Detect which cell encompasses the target text, then output its [x, y] center coordinate. 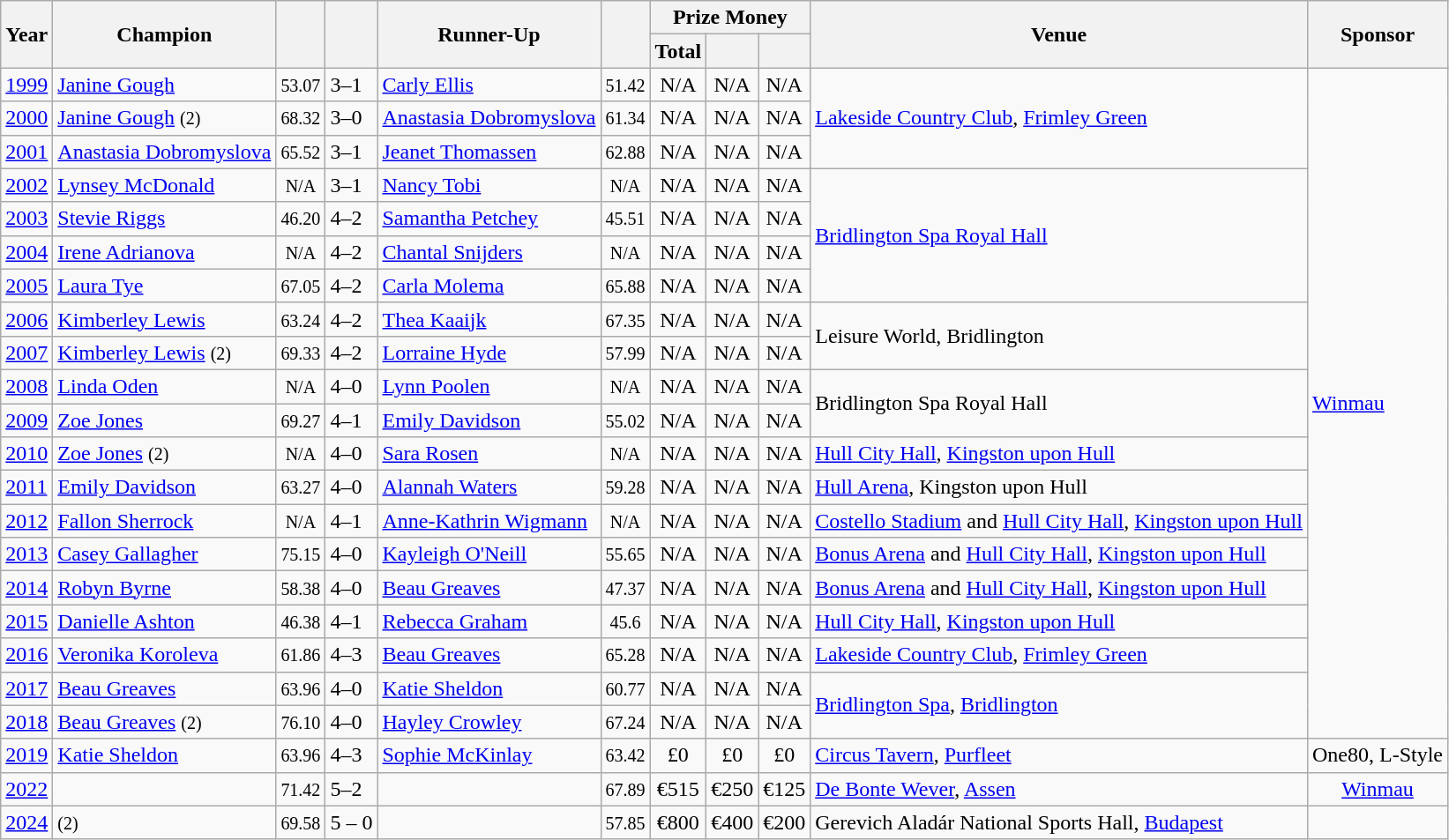
Fallon Sherrock [164, 521]
Prize Money [730, 18]
Thea Kaaijk [489, 319]
2013 [26, 554]
61.86 [301, 655]
Lynn Poolen [489, 386]
69.58 [301, 822]
2016 [26, 655]
2004 [26, 252]
Sponsor [1378, 34]
Kimberley Lewis [164, 319]
€800 [678, 822]
Kayleigh O'Neill [489, 554]
Champion [164, 34]
2012 [26, 521]
71.42 [301, 789]
Beau Greaves (2) [164, 722]
2018 [26, 722]
Kimberley Lewis (2) [164, 353]
Casey Gallagher [164, 554]
Janine Gough [164, 85]
Veronika Koroleva [164, 655]
Sophie McKinlay [489, 755]
61.34 [625, 118]
Hull Arena, Kingston upon Hull [1059, 487]
75.15 [301, 554]
45.6 [625, 621]
5–2 [351, 789]
2011 [26, 487]
57.99 [625, 353]
62.88 [625, 152]
One80, L-Style [1378, 755]
Nancy Tobi [489, 185]
2008 [26, 386]
Anne-Kathrin Wigmann [489, 521]
2017 [26, 688]
67.89 [625, 789]
69.27 [301, 420]
55.02 [625, 420]
2001 [26, 152]
Leisure World, Bridlington [1059, 336]
63.24 [301, 319]
Sara Rosen [489, 454]
63.42 [625, 755]
45.51 [625, 219]
65.88 [625, 286]
2003 [26, 219]
2010 [26, 454]
47.37 [625, 588]
€250 [732, 789]
2019 [26, 755]
2014 [26, 588]
Stevie Riggs [164, 219]
Jeanet Thomassen [489, 152]
Chantal Snijders [489, 252]
Costello Stadium and Hull City Hall, Kingston upon Hull [1059, 521]
Zoe Jones (2) [164, 454]
5 – 0 [351, 822]
2022 [26, 789]
65.28 [625, 655]
Samantha Petchey [489, 219]
51.42 [625, 85]
Irene Adrianova [164, 252]
57.85 [625, 822]
2005 [26, 286]
€200 [785, 822]
Year [26, 34]
3–0 [351, 118]
53.07 [301, 85]
67.35 [625, 319]
2006 [26, 319]
76.10 [301, 722]
2002 [26, 185]
Bridlington Spa, Bridlington [1059, 705]
(2) [164, 822]
1999 [26, 85]
Carla Molema [489, 286]
Venue [1059, 34]
Gerevich Aladár National Sports Hall, Budapest [1059, 822]
Hayley Crowley [489, 722]
Total [678, 51]
2007 [26, 353]
Runner-Up [489, 34]
65.52 [301, 152]
Carly Ellis [489, 85]
2009 [26, 420]
2024 [26, 822]
Robyn Byrne [164, 588]
Alannah Waters [489, 487]
2000 [26, 118]
67.24 [625, 722]
Linda Oden [164, 386]
63.27 [301, 487]
Lynsey McDonald [164, 185]
67.05 [301, 286]
46.20 [301, 219]
2015 [26, 621]
58.38 [301, 588]
Danielle Ashton [164, 621]
Laura Tye [164, 286]
Rebecca Graham [489, 621]
€125 [785, 789]
De Bonte Wever, Assen [1059, 789]
Circus Tavern, Purfleet [1059, 755]
€515 [678, 789]
69.33 [301, 353]
60.77 [625, 688]
Janine Gough (2) [164, 118]
Zoe Jones [164, 420]
€400 [732, 822]
46.38 [301, 621]
55.65 [625, 554]
59.28 [625, 487]
68.32 [301, 118]
Lorraine Hyde [489, 353]
